From the cell containing the given text, extract its center point as (x, y) coordinate. 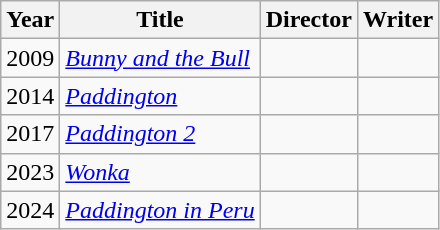
Paddington 2 (160, 134)
Paddington (160, 96)
2014 (30, 96)
Title (160, 20)
Writer (398, 20)
2024 (30, 210)
2009 (30, 58)
2017 (30, 134)
Bunny and the Bull (160, 58)
Paddington in Peru (160, 210)
Year (30, 20)
Director (308, 20)
Wonka (160, 172)
2023 (30, 172)
